Find where the given text appears and provide that cell's center as (x, y) coordinate. 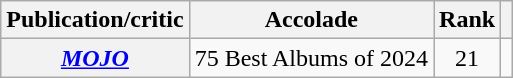
MOJO (95, 58)
75 Best Albums of 2024 (311, 58)
Rank (468, 20)
Accolade (311, 20)
Publication/critic (95, 20)
21 (468, 58)
